Capture the cell that displays the provided text and extract its [X, Y] central coordinate. 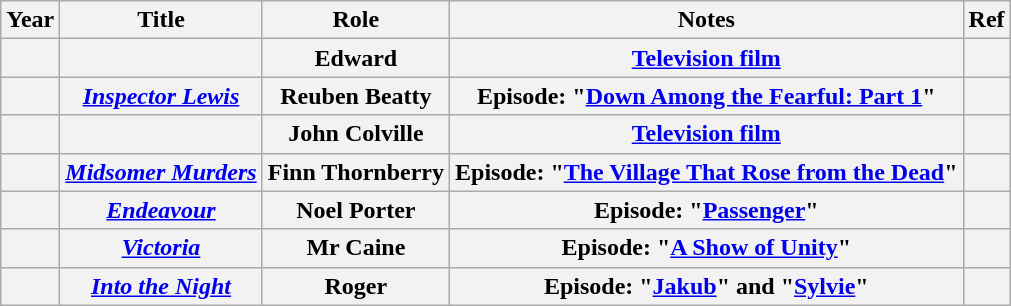
Ref [986, 20]
Reuben Beatty [356, 96]
Episode: "A Show of Unity" [707, 248]
Edward [356, 58]
Mr Caine [356, 248]
Into the Night [161, 286]
Episode: "Jakub" and "Sylvie" [707, 286]
Episode: "Passenger" [707, 210]
Victoria [161, 248]
John Colville [356, 134]
Noel Porter [356, 210]
Episode: "The Village That Rose from the Dead" [707, 172]
Title [161, 20]
Endeavour [161, 210]
Role [356, 20]
Year [30, 20]
Inspector Lewis [161, 96]
Episode: "Down Among the Fearful: Part 1" [707, 96]
Notes [707, 20]
Roger [356, 286]
Finn Thornberry [356, 172]
Midsomer Murders [161, 172]
